Output the [x, y] coordinate of the center of the cell containing the given text.  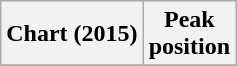
Chart (2015) [72, 34]
Peakposition [189, 34]
